Return (x, y) of the center of cell containing provided text 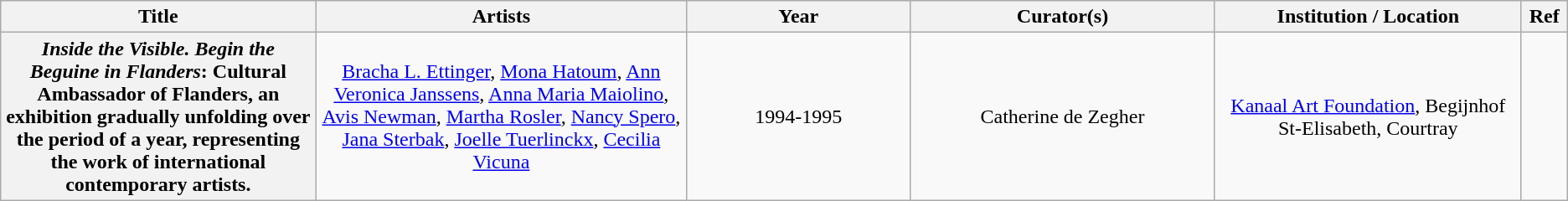
Institution / Location (1368, 17)
Title (158, 17)
Artists (501, 17)
Ref (1545, 17)
1994-1995 (799, 116)
Kanaal Art Foundation, Begijnhof St-Elisabeth, Courtray (1368, 116)
Year (799, 17)
Catherine de Zegher (1063, 116)
Curator(s) (1063, 17)
